Search for the cell housing the specified text and yield its (X, Y) center coordinate. 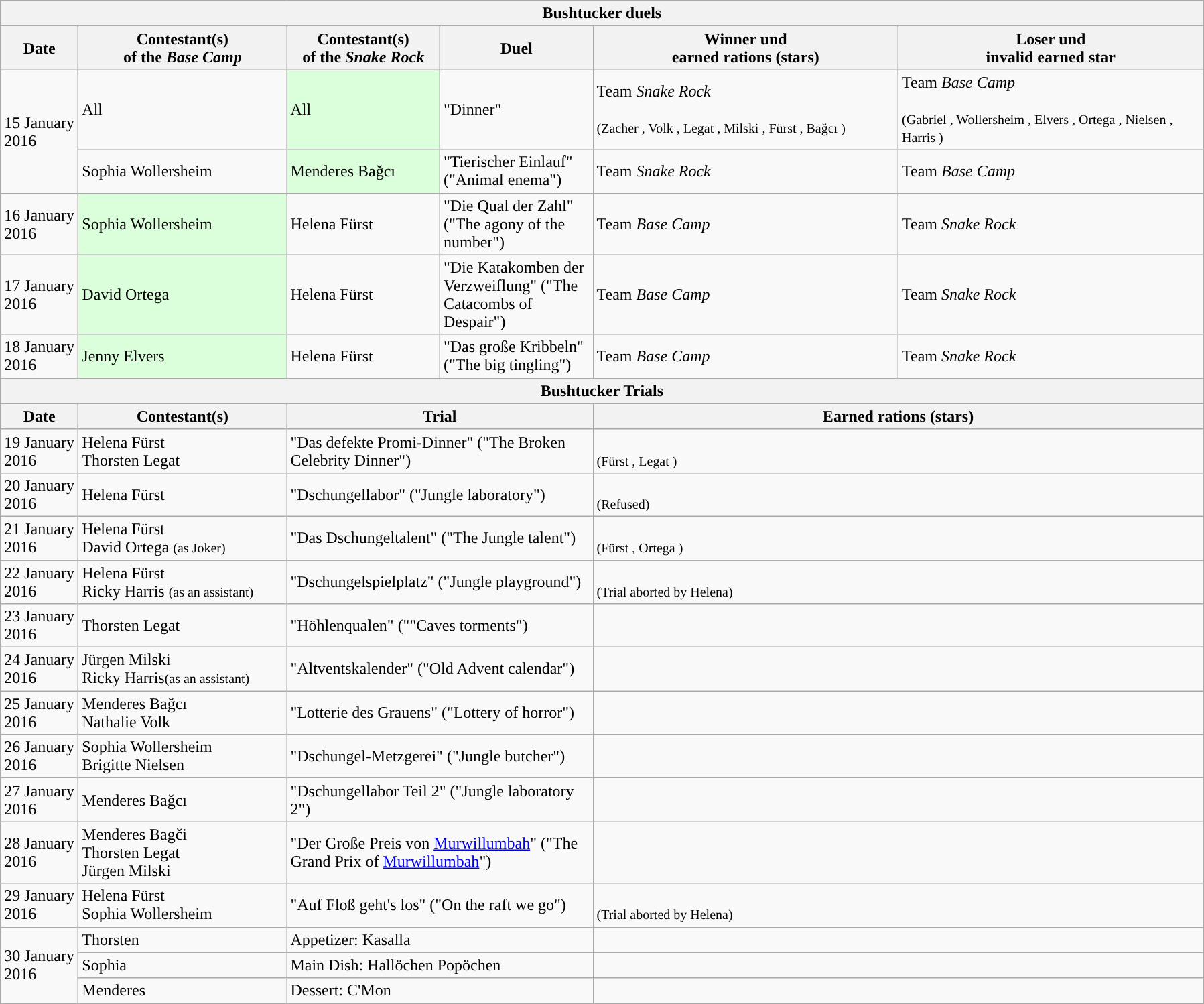
Dessert: C'Mon (440, 991)
Earned rations (stars) (898, 416)
28 January 2016 (40, 853)
"Dschungel-Metzgerei" ("Jungle butcher") (440, 756)
22 January 2016 (40, 582)
Appetizer: Kasalla (440, 940)
"Dschungelspielplatz" ("Jungle playground") (440, 582)
"Auf Floß geht's los" ("On the raft we go") (440, 905)
"Dinner" (516, 110)
"Das große Kribbeln" ("The big tingling") (516, 357)
Team Base Camp (Gabriel , Wollersheim , Elvers , Ortega , Nielsen , Harris ) (1051, 110)
19 January 2016 (40, 450)
"Das Dschungeltalent" ("The Jungle talent") (440, 538)
Jürgen Milski Ricky Harris(as an assistant) (182, 669)
"Lotterie des Grauens" ("Lottery of horror") (440, 713)
16 January 2016 (40, 224)
"Die Katakomben der Verzweiflung" ("The Catacombs of Despair") (516, 295)
Winner und earned rations (stars) (746, 48)
Helena Fürst Sophia Wollersheim (182, 905)
Contestant(s) of the Snake Rock (363, 48)
(Refused) (898, 495)
18 January 2016 (40, 357)
Team Snake Rock (Zacher , Volk , Legat , Milski , Fürst , Bağcı ) (746, 110)
Sophia Wollersheim Brigitte Nielsen (182, 756)
15 January 2016 (40, 131)
20 January 2016 (40, 495)
23 January 2016 (40, 626)
Menderes Bagči Thorsten Legat Jürgen Milski (182, 853)
(Fürst , Ortega ) (898, 538)
25 January 2016 (40, 713)
"Der Große Preis von Murwillumbah" ("The Grand Prix of Murwillumbah") (440, 853)
26 January 2016 (40, 756)
Menderes (182, 991)
30 January 2016 (40, 965)
David Ortega (182, 295)
Helena Fürst Ricky Harris (as an assistant) (182, 582)
Contestant(s) (182, 416)
"Altventskalender" ("Old Advent calendar") (440, 669)
Jenny Elvers (182, 357)
Menderes Bağcı Nathalie Volk (182, 713)
21 January 2016 (40, 538)
Main Dish: Hallöchen Popöchen (440, 965)
Contestant(s) of the Base Camp (182, 48)
Duel (516, 48)
"Dschungellabor Teil 2" ("Jungle laboratory 2") (440, 800)
Thorsten (182, 940)
Helena Fürst Thorsten Legat (182, 450)
Loser und invalid earned star (1051, 48)
Bushtucker duels (602, 13)
"Das defekte Promi-Dinner" ("The Broken Celebrity Dinner") (440, 450)
"Tierischer Einlauf" ("Animal enema") (516, 172)
Trial (440, 416)
Bushtucker Trials (602, 391)
27 January 2016 (40, 800)
Thorsten Legat (182, 626)
"Die Qual der Zahl" ("The agony of the number") (516, 224)
17 January 2016 (40, 295)
"Höhlenqualen" (""Caves torments") (440, 626)
24 January 2016 (40, 669)
Sophia (182, 965)
Helena Fürst David Ortega (as Joker) (182, 538)
(Fürst , Legat ) (898, 450)
"Dschungellabor" ("Jungle laboratory") (440, 495)
29 January 2016 (40, 905)
